Detect which cell encompasses the target text, then output its (X, Y) center coordinate. 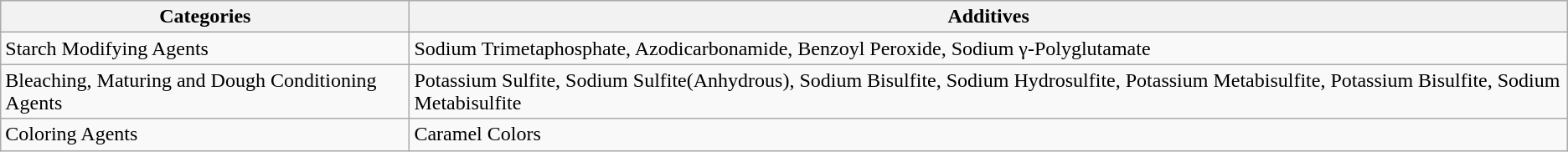
Additives (988, 17)
Coloring Agents (205, 134)
Starch Modifying Agents (205, 48)
Bleaching, Maturing and Dough Conditioning Agents (205, 92)
Sodium Trimetaphosphate, Azodicarbonamide, Benzoyl Peroxide, Sodium γ-Polyglutamate (988, 48)
Caramel Colors (988, 134)
Categories (205, 17)
